From the cell containing the given text, extract its center point as [X, Y] coordinate. 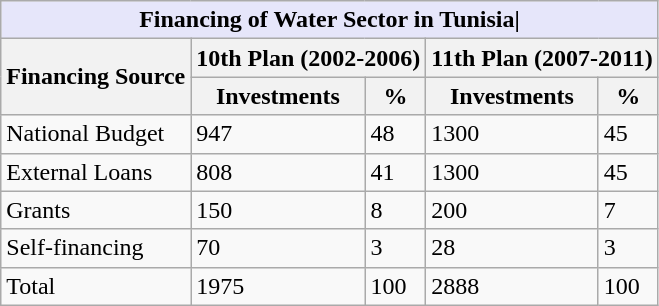
Grants [96, 210]
External Loans [96, 172]
11th Plan (2007-2011) [542, 58]
947 [278, 134]
48 [396, 134]
41 [396, 172]
808 [278, 172]
8 [396, 210]
150 [278, 210]
70 [278, 248]
200 [512, 210]
1975 [278, 286]
Financing of Water Sector in Tunisia| [330, 20]
Total [96, 286]
10th Plan (2002-2006) [308, 58]
28 [512, 248]
National Budget [96, 134]
7 [628, 210]
Financing Source [96, 77]
2888 [512, 286]
Self-financing [96, 248]
